Return [x, y] of the center of cell containing provided text 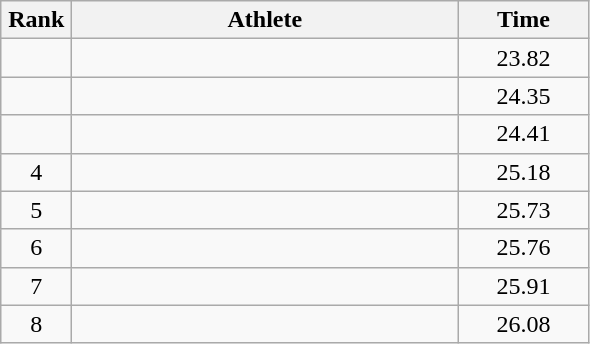
5 [36, 210]
25.76 [524, 248]
Rank [36, 20]
6 [36, 248]
24.41 [524, 134]
23.82 [524, 58]
26.08 [524, 324]
25.18 [524, 172]
8 [36, 324]
25.73 [524, 210]
24.35 [524, 96]
Athlete [265, 20]
4 [36, 172]
Time [524, 20]
25.91 [524, 286]
7 [36, 286]
